Return the (x, y) coordinate for the center point of the cell that contains the specified text.  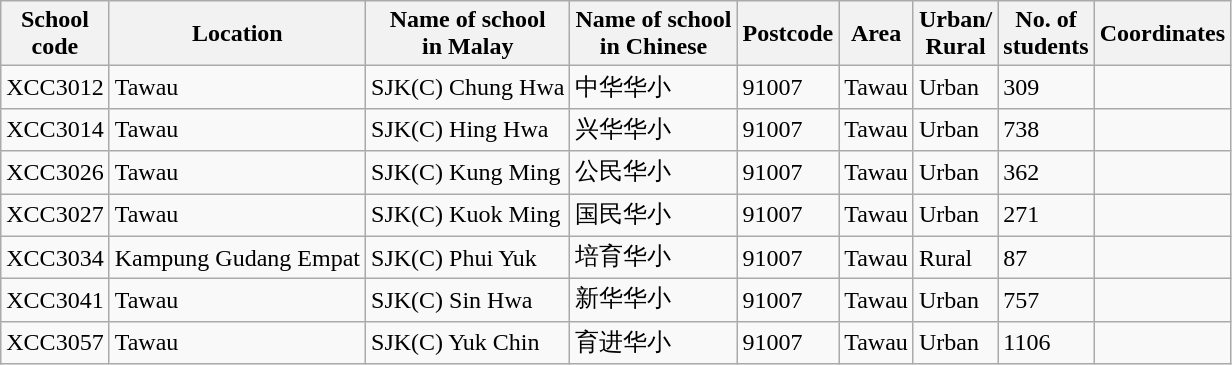
XCC3041 (55, 300)
738 (1046, 130)
育进华小 (654, 342)
Rural (955, 258)
271 (1046, 216)
Kampung Gudang Empat (237, 258)
SJK(C) Kuok Ming (468, 216)
Name of schoolin Chinese (654, 34)
国民华小 (654, 216)
SJK(C) Sin Hwa (468, 300)
Name of schoolin Malay (468, 34)
757 (1046, 300)
Area (876, 34)
公民华小 (654, 172)
SJK(C) Hing Hwa (468, 130)
SJK(C) Phui Yuk (468, 258)
362 (1046, 172)
Urban/Rural (955, 34)
SJK(C) Chung Hwa (468, 88)
XCC3026 (55, 172)
Postcode (788, 34)
中华华小 (654, 88)
培育华小 (654, 258)
Schoolcode (55, 34)
XCC3012 (55, 88)
XCC3034 (55, 258)
No. ofstudents (1046, 34)
Location (237, 34)
XCC3014 (55, 130)
Coordinates (1162, 34)
1106 (1046, 342)
XCC3057 (55, 342)
兴华华小 (654, 130)
XCC3027 (55, 216)
SJK(C) Kung Ming (468, 172)
SJK(C) Yuk Chin (468, 342)
309 (1046, 88)
新华华小 (654, 300)
87 (1046, 258)
